Detect which cell encompasses the target text, then output its (x, y) center coordinate. 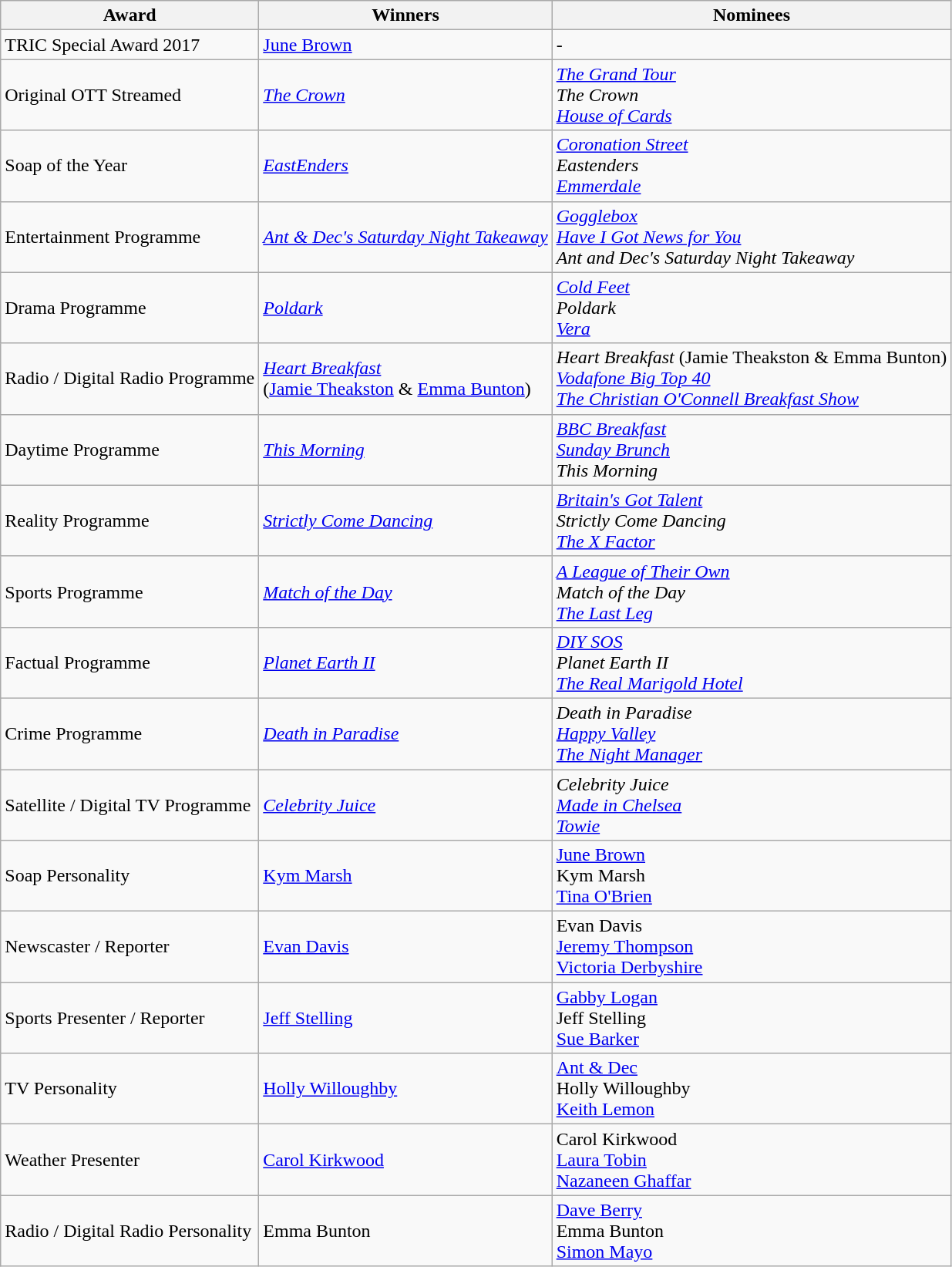
Drama Programme (130, 308)
BBC Breakfast Sunday Brunch This Morning (752, 450)
Newscaster / Reporter (130, 947)
Daytime Programme (130, 450)
Radio / Digital Radio Personality (130, 1231)
Strictly Come Dancing (405, 521)
Soap of the Year (130, 166)
Cold Feet Poldark Vera (752, 308)
The Crown (405, 95)
TRIC Special Award 2017 (130, 45)
Soap Personality (130, 876)
Carol Kirkwood Laura Tobin Nazaneen Ghaffar (752, 1160)
Emma Bunton (405, 1231)
Celebrity Juice (405, 805)
Original OTT Streamed (130, 95)
Sports Presenter / Reporter (130, 1018)
Death in Paradise (405, 733)
Match of the Day (405, 591)
Winners (405, 15)
Coronation Street Eastenders Emmerdale (752, 166)
Evan Davis Jeremy Thompson Victoria Derbyshire (752, 947)
Sports Programme (130, 591)
The Grand Tour The Crown House of Cards (752, 95)
Evan Davis (405, 947)
Holly Willoughby (405, 1089)
Nominees (752, 15)
Satellite / Digital TV Programme (130, 805)
Ant & Dec's Saturday Night Takeaway (405, 237)
Dave Berry Emma Bunton Simon Mayo (752, 1231)
Death in Paradise Happy Valley The Night Manager (752, 733)
Planet Earth II (405, 662)
Kym Marsh (405, 876)
Poldark (405, 308)
Gogglebox Have I Got News for You Ant and Dec's Saturday Night Takeaway (752, 237)
Britain's Got Talent Strictly Come Dancing The X Factor (752, 521)
EastEnders (405, 166)
Ant & Dec Holly Willoughby Keith Lemon (752, 1089)
A League of Their Own Match of the Day The Last Leg (752, 591)
Crime Programme (130, 733)
Entertainment Programme (130, 237)
Heart Breakfast (Jamie Theakston & Emma Bunton) (405, 379)
TV Personality (130, 1089)
Factual Programme (130, 662)
Weather Presenter (130, 1160)
Carol Kirkwood (405, 1160)
Award (130, 15)
Heart Breakfast (Jamie Theakston & Emma Bunton) Vodafone Big Top 40 The Christian O'Connell Breakfast Show (752, 379)
Radio / Digital Radio Programme (130, 379)
Reality Programme (130, 521)
Jeff Stelling (405, 1018)
June Brown Kym Marsh Tina O'Brien (752, 876)
June Brown (405, 45)
DIY SOS Planet Earth II The Real Marigold Hotel (752, 662)
Gabby Logan Jeff Stelling Sue Barker (752, 1018)
This Morning (405, 450)
Celebrity Juice Made in Chelsea Towie (752, 805)
- (752, 45)
